Provide the (x, y) coordinate of the cell's center where the given text is located.  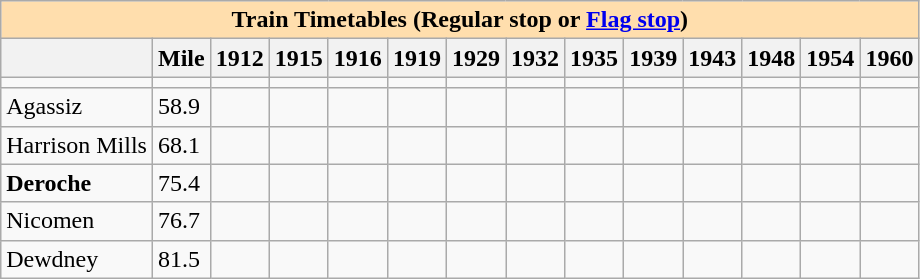
Mile (181, 58)
1929 (476, 58)
1915 (298, 58)
1960 (890, 58)
1912 (240, 58)
1932 (536, 58)
Dewdney (77, 259)
1919 (416, 58)
76.7 (181, 221)
1954 (830, 58)
1943 (712, 58)
Nicomen (77, 221)
1939 (654, 58)
75.4 (181, 183)
Deroche (77, 183)
1935 (594, 58)
Agassiz (77, 107)
1948 (772, 58)
68.1 (181, 145)
81.5 (181, 259)
Train Timetables (Regular stop or Flag stop) (460, 20)
58.9 (181, 107)
1916 (358, 58)
Harrison Mills (77, 145)
